Extract the (X, Y) coordinate from the center of the cell holding the provided text.  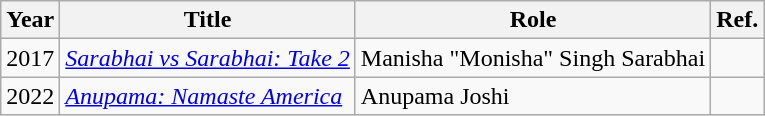
Role (532, 20)
Sarabhai vs Sarabhai: Take 2 (208, 58)
Manisha "Monisha" Singh Sarabhai (532, 58)
Year (30, 20)
Title (208, 20)
Anupama Joshi (532, 96)
Anupama: Namaste America (208, 96)
Ref. (738, 20)
2022 (30, 96)
2017 (30, 58)
